Detect which cell encompasses the target text, then output its [x, y] center coordinate. 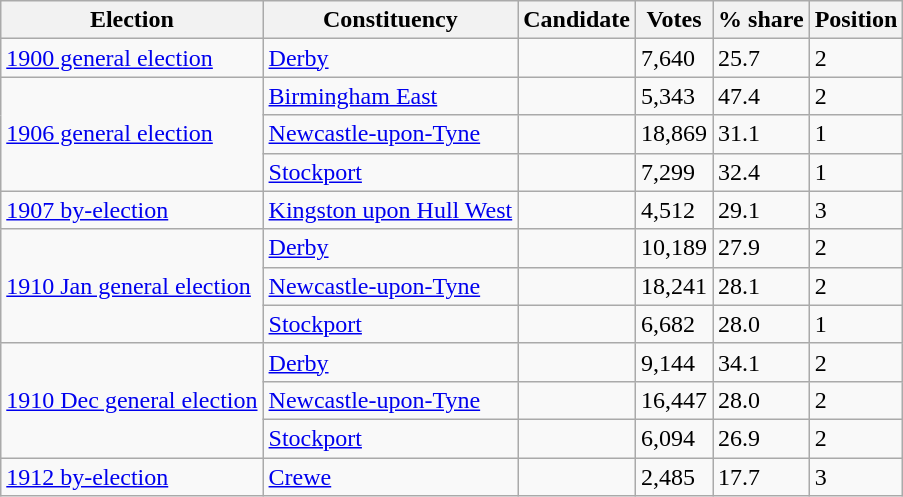
47.4 [762, 96]
1907 by-election [132, 210]
1910 Jan general election [132, 286]
6,682 [674, 324]
Election [132, 20]
7,299 [674, 172]
17.7 [762, 477]
18,241 [674, 286]
5,343 [674, 96]
26.9 [762, 438]
28.1 [762, 286]
16,447 [674, 400]
1900 general election [132, 58]
34.1 [762, 362]
Candidate [577, 20]
27.9 [762, 248]
9,144 [674, 362]
Birmingham East [390, 96]
31.1 [762, 134]
32.4 [762, 172]
Crewe [390, 477]
4,512 [674, 210]
10,189 [674, 248]
Votes [674, 20]
1906 general election [132, 134]
% share [762, 20]
25.7 [762, 58]
1910 Dec general election [132, 400]
29.1 [762, 210]
Constituency [390, 20]
1912 by-election [132, 477]
Kingston upon Hull West [390, 210]
2,485 [674, 477]
18,869 [674, 134]
Position [856, 20]
6,094 [674, 438]
7,640 [674, 58]
